Extract the [X, Y] coordinate from the center of the cell holding the provided text.  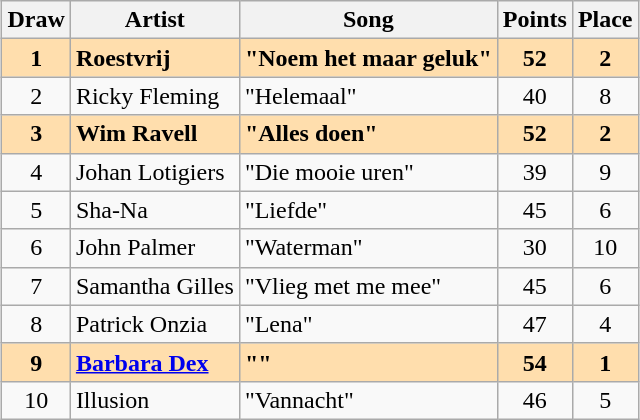
Roestvrij [154, 58]
7 [36, 286]
Ricky Fleming [154, 96]
Illusion [154, 400]
Place [605, 20]
"Vannacht" [368, 400]
"Noem het maar geluk" [368, 58]
30 [534, 248]
46 [534, 400]
Barbara Dex [154, 362]
Song [368, 20]
"Die mooie uren" [368, 172]
"Liefde" [368, 210]
"Vlieg met me mee" [368, 286]
54 [534, 362]
39 [534, 172]
Draw [36, 20]
John Palmer [154, 248]
"Waterman" [368, 248]
"" [368, 362]
Wim Ravell [154, 134]
"Lena" [368, 324]
3 [36, 134]
Sha-Na [154, 210]
"Alles doen" [368, 134]
Patrick Onzia [154, 324]
40 [534, 96]
Johan Lotigiers [154, 172]
Points [534, 20]
Samantha Gilles [154, 286]
"Helemaal" [368, 96]
47 [534, 324]
Artist [154, 20]
